Pinpoint the cell where the given text exists, returning its [x, y] midpoint coordinate. 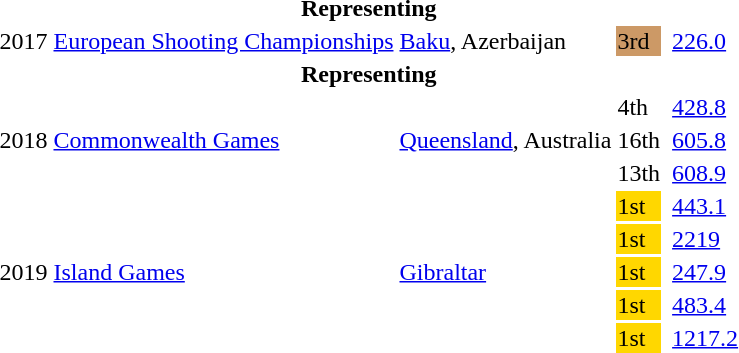
Queensland, Australia [506, 140]
Gibraltar [506, 272]
Baku, Azerbaijan [506, 41]
3rd [639, 41]
Commonwealth Games [224, 140]
4th [639, 107]
16th [639, 140]
European Shooting Championships [224, 41]
13th [639, 173]
Island Games [224, 272]
